Output the [X, Y] coordinate of the center of the cell containing the given text.  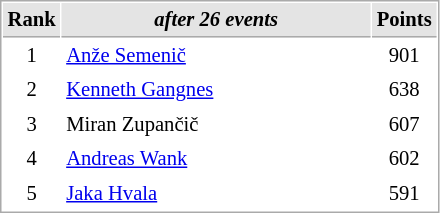
Andreas Wank [216, 158]
638 [404, 90]
591 [404, 194]
Rank [32, 20]
Kenneth Gangnes [216, 90]
5 [32, 194]
3 [32, 124]
Points [404, 20]
4 [32, 158]
901 [404, 56]
602 [404, 158]
Miran Zupančič [216, 124]
607 [404, 124]
Anže Semenič [216, 56]
1 [32, 56]
Jaka Hvala [216, 194]
after 26 events [216, 20]
2 [32, 90]
